Extract the [X, Y] coordinate from the center of the cell holding the provided text.  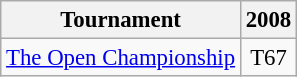
The Open Championship [121, 58]
Tournament [121, 20]
T67 [268, 58]
2008 [268, 20]
